Search for the cell housing the specified text and yield its [x, y] center coordinate. 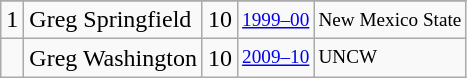
Greg Springfield [114, 20]
UNCW [390, 58]
1999–00 [276, 20]
Greg Washington [114, 58]
2009–10 [276, 58]
1 [12, 20]
New Mexico State [390, 20]
